Determine the (X, Y) coordinate at the center of the cell enclosing the given text.  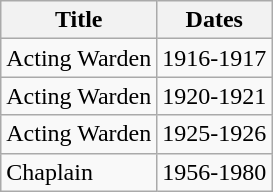
Dates (214, 20)
Chaplain (79, 172)
Title (79, 20)
1916-1917 (214, 58)
1956-1980 (214, 172)
1925-1926 (214, 134)
1920-1921 (214, 96)
